Locate the cell with the specified text and output its (X, Y) center coordinate. 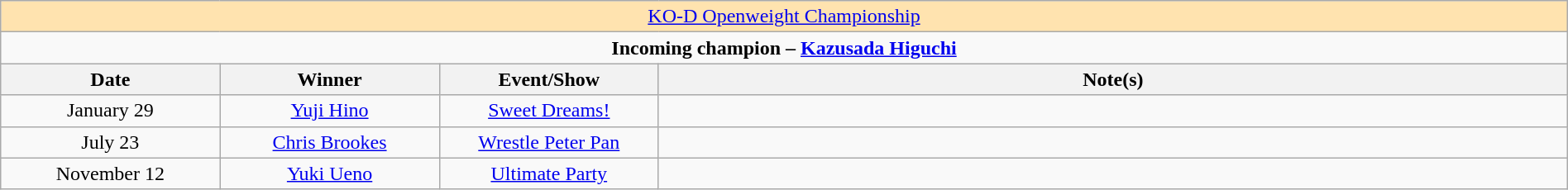
Incoming champion – Kazusada Higuchi (784, 48)
Wrestle Peter Pan (549, 142)
Yuji Hino (329, 111)
July 23 (111, 142)
Date (111, 79)
Winner (329, 79)
Event/Show (549, 79)
Ultimate Party (549, 173)
Sweet Dreams! (549, 111)
Chris Brookes (329, 142)
KO-D Openweight Championship (784, 17)
January 29 (111, 111)
Note(s) (1113, 79)
November 12 (111, 173)
Yuki Ueno (329, 173)
